For the text-containing cell, return its midpoint in (x, y) coordinate format. 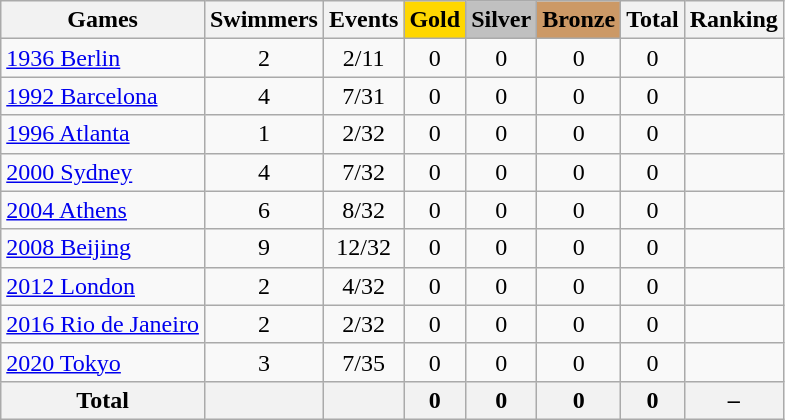
– (734, 400)
2016 Rio de Janeiro (103, 324)
Bronze (579, 20)
12/32 (363, 248)
1936 Berlin (103, 58)
7/32 (363, 172)
Games (103, 20)
2/11 (363, 58)
6 (264, 210)
1 (264, 134)
4/32 (363, 286)
9 (264, 248)
2012 London (103, 286)
Events (363, 20)
Silver (502, 20)
3 (264, 362)
2008 Beijing (103, 248)
Swimmers (264, 20)
8/32 (363, 210)
1992 Barcelona (103, 96)
Gold (435, 20)
2000 Sydney (103, 172)
Ranking (734, 20)
2004 Athens (103, 210)
7/35 (363, 362)
7/31 (363, 96)
1996 Atlanta (103, 134)
2020 Tokyo (103, 362)
